Determine the (x, y) coordinate at the center of the cell enclosing the given text.  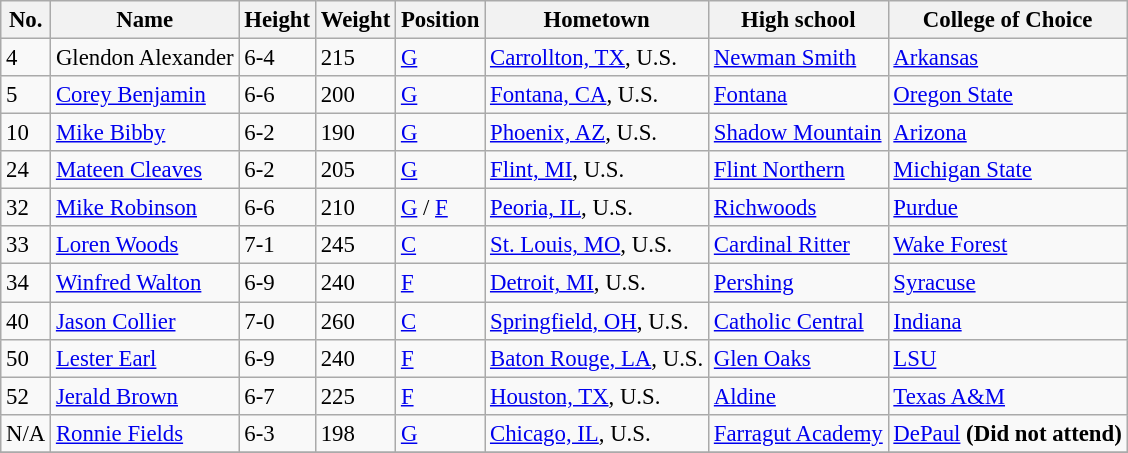
200 (355, 95)
40 (26, 321)
Lester Earl (145, 358)
High school (799, 20)
Shadow Mountain (799, 133)
Arkansas (1008, 58)
Newman Smith (799, 58)
Oregon State (1008, 95)
No. (26, 20)
Fontana (799, 95)
198 (355, 433)
Fontana, CA, U.S. (597, 95)
Arizona (1008, 133)
Houston, TX, U.S. (597, 396)
7-0 (277, 321)
DePaul (Did not attend) (1008, 433)
G / F (440, 208)
Richwoods (799, 208)
6-3 (277, 433)
Carrollton, TX, U.S. (597, 58)
34 (26, 283)
Michigan State (1008, 170)
Chicago, IL, U.S. (597, 433)
Position (440, 20)
Name (145, 20)
215 (355, 58)
Aldine (799, 396)
5 (26, 95)
Syracuse (1008, 283)
6-7 (277, 396)
Corey Benjamin (145, 95)
Flint, MI, U.S. (597, 170)
260 (355, 321)
Hometown (597, 20)
4 (26, 58)
Winfred Walton (145, 283)
7-1 (277, 245)
Wake Forest (1008, 245)
6-4 (277, 58)
190 (355, 133)
Jerald Brown (145, 396)
33 (26, 245)
Loren Woods (145, 245)
LSU (1008, 358)
Farragut Academy (799, 433)
Peoria, IL, U.S. (597, 208)
Baton Rouge, LA, U.S. (597, 358)
Indiana (1008, 321)
Pershing (799, 283)
205 (355, 170)
Flint Northern (799, 170)
Ronnie Fields (145, 433)
24 (26, 170)
Catholic Central (799, 321)
Springfield, OH, U.S. (597, 321)
St. Louis, MO, U.S. (597, 245)
Texas A&M (1008, 396)
32 (26, 208)
Jason Collier (145, 321)
52 (26, 396)
Purdue (1008, 208)
210 (355, 208)
College of Choice (1008, 20)
Height (277, 20)
Detroit, MI, U.S. (597, 283)
Mike Bibby (145, 133)
Mike Robinson (145, 208)
Glendon Alexander (145, 58)
Cardinal Ritter (799, 245)
Weight (355, 20)
245 (355, 245)
Glen Oaks (799, 358)
50 (26, 358)
10 (26, 133)
N/A (26, 433)
Mateen Cleaves (145, 170)
225 (355, 396)
Phoenix, AZ, U.S. (597, 133)
